Return [X, Y] of the center of cell containing provided text 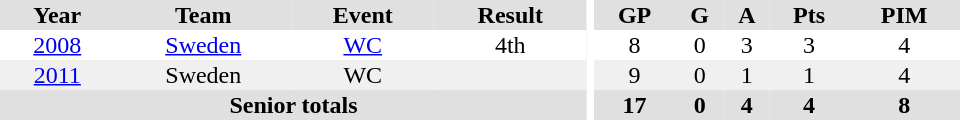
Result [511, 15]
Pts [810, 15]
GP [635, 15]
Team [204, 15]
A [747, 15]
17 [635, 105]
4th [511, 45]
Senior totals [294, 105]
9 [635, 75]
Event [363, 15]
Year [58, 15]
G [700, 15]
2008 [58, 45]
2011 [58, 75]
PIM [904, 15]
